Pinpoint the cell where the given text exists, returning its [X, Y] midpoint coordinate. 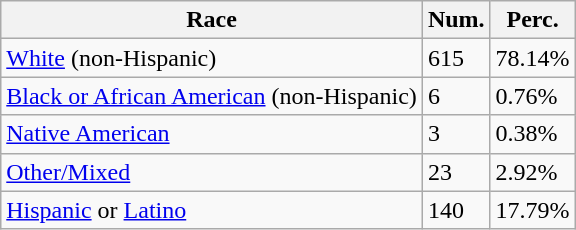
615 [456, 58]
White (non-Hispanic) [212, 58]
140 [456, 210]
6 [456, 96]
Race [212, 20]
Native American [212, 134]
3 [456, 134]
17.79% [532, 210]
0.76% [532, 96]
Num. [456, 20]
Other/Mixed [212, 172]
Perc. [532, 20]
Black or African American (non-Hispanic) [212, 96]
Hispanic or Latino [212, 210]
2.92% [532, 172]
23 [456, 172]
78.14% [532, 58]
0.38% [532, 134]
